Determine the (X, Y) coordinate at the center of the cell enclosing the given text.  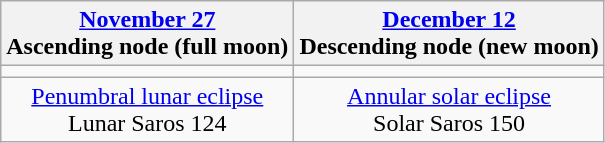
Annular solar eclipseSolar Saros 150 (449, 110)
Penumbral lunar eclipseLunar Saros 124 (148, 110)
November 27Ascending node (full moon) (148, 34)
December 12Descending node (new moon) (449, 34)
